Identify which cell holds the provided text, then report its (x, y) central coordinate. 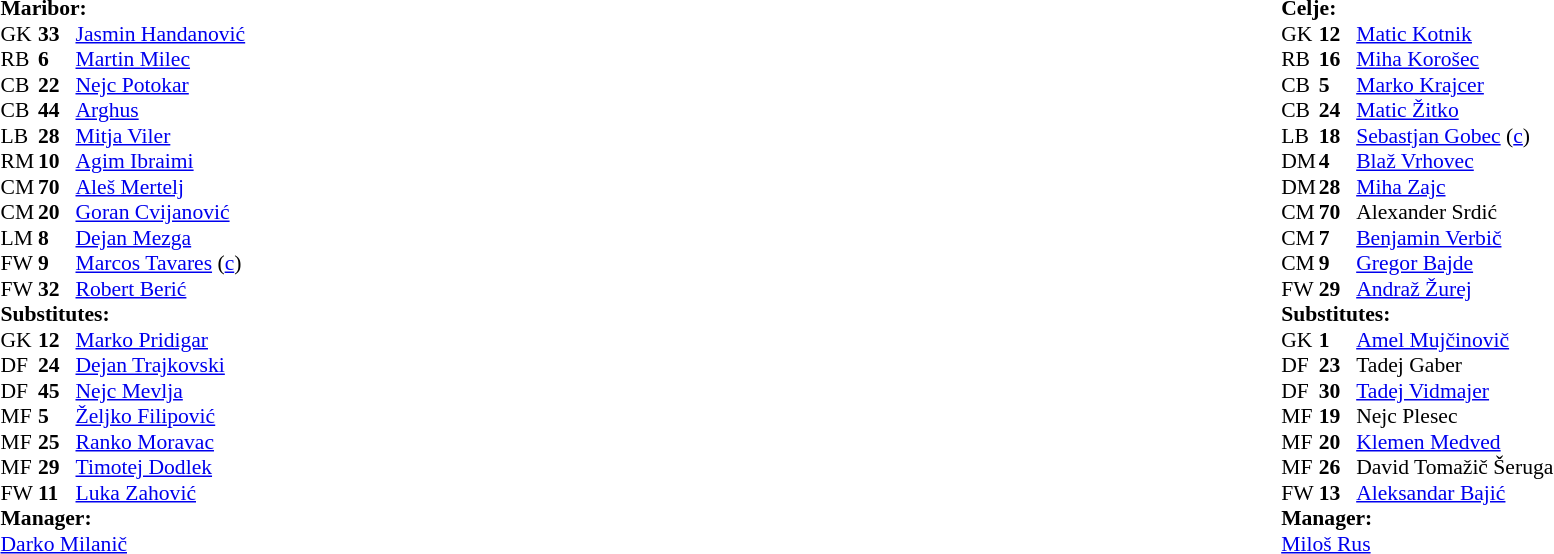
RM (19, 161)
Marko Pridigar (161, 340)
Aleksandar Bajić (1454, 493)
Nejc Plesec (1454, 417)
Mitja Viler (161, 136)
Miha Korošec (1454, 59)
23 (1338, 365)
Dejan Mezga (161, 238)
Amel Mujčinovič (1454, 340)
Sebastjan Gobec (c) (1454, 136)
Alexander Srdić (1454, 213)
Martin Milec (161, 59)
Željko Filipović (161, 417)
Goran Cvijanović (161, 213)
10 (57, 161)
Arghus (161, 111)
LM (19, 238)
18 (1338, 136)
Timotej Dodlek (161, 467)
David Tomažič Šeruga (1454, 467)
16 (1338, 59)
Benjamin Verbič (1454, 238)
44 (57, 111)
11 (57, 493)
Gregor Bajde (1454, 263)
Robert Berić (161, 289)
Andraž Žurej (1454, 289)
6 (57, 59)
45 (57, 391)
32 (57, 289)
33 (57, 34)
Aleš Mertelj (161, 187)
30 (1338, 391)
Klemen Medved (1454, 442)
4 (1338, 161)
Blaž Vrhovec (1454, 161)
Nejc Potokar (161, 85)
8 (57, 238)
Luka Zahović (161, 493)
Ranko Moravac (161, 442)
Matic Kotnik (1454, 34)
Marcos Tavares (c) (161, 263)
Marko Krajcer (1454, 85)
22 (57, 85)
1 (1338, 340)
13 (1338, 493)
Jasmin Handanović (161, 34)
19 (1338, 417)
Agim Ibraimi (161, 161)
Dejan Trajkovski (161, 365)
Nejc Mevlja (161, 391)
25 (57, 442)
7 (1338, 238)
Tadej Vidmajer (1454, 391)
Tadej Gaber (1454, 365)
Miha Zajc (1454, 187)
26 (1338, 467)
Matic Žitko (1454, 111)
